From the cell containing the given text, extract its center point as [X, Y] coordinate. 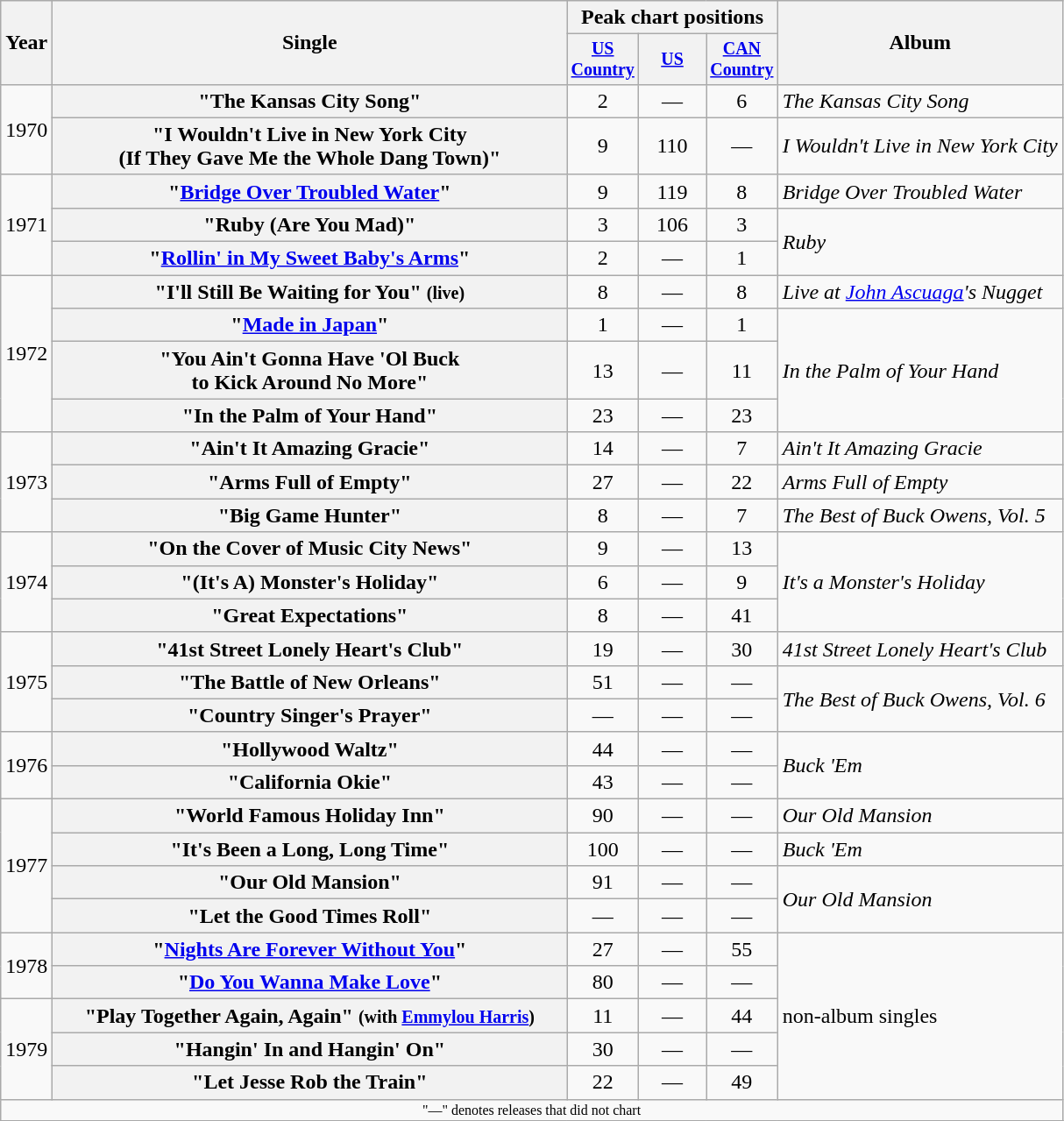
119 [673, 191]
"In the Palm of Your Hand" [310, 415]
The Best of Buck Owens, Vol. 5 [920, 515]
"Play Together Again, Again" (with Emmylou Harris) [310, 1016]
"Bridge Over Troubled Water" [310, 191]
"Do You Wanna Make Love" [310, 983]
CAN Country [742, 60]
"The Kansas City Song" [310, 101]
"Ruby (Are You Mad)" [310, 224]
non-album singles [920, 1016]
Year [26, 43]
49 [742, 1082]
43 [603, 782]
19 [603, 649]
"You Ain't Gonna Have 'Ol Buckto Kick Around No More" [310, 370]
Album [920, 43]
1974 [26, 582]
"I'll Still Be Waiting for You" (live) [310, 292]
1970 [26, 130]
55 [742, 949]
41 [742, 615]
1972 [26, 354]
Ain't It Amazing Gracie [920, 449]
"Let the Good Times Roll" [310, 916]
"Made in Japan" [310, 325]
"The Battle of New Orleans" [310, 682]
100 [603, 849]
It's a Monster's Holiday [920, 582]
The Best of Buck Owens, Vol. 6 [920, 699]
"—" denotes releases that did not chart [532, 1110]
Arms Full of Empty [920, 482]
1976 [26, 765]
Bridge Over Troubled Water [920, 191]
Peak chart positions [672, 18]
"(It's A) Monster's Holiday" [310, 582]
1978 [26, 966]
1979 [26, 1049]
"On the Cover of Music City News" [310, 549]
1977 [26, 866]
"Ain't It Amazing Gracie" [310, 449]
"Our Old Mansion" [310, 883]
110 [673, 145]
Single [310, 43]
1975 [26, 682]
The Kansas City Song [920, 101]
"Hollywood Waltz" [310, 749]
"California Okie" [310, 782]
Live at John Ascuaga's Nugget [920, 292]
"Country Singer's Prayer" [310, 715]
In the Palm of Your Hand [920, 370]
90 [603, 816]
1971 [26, 224]
I Wouldn't Live in New York City [920, 145]
"Nights Are Forever Without You" [310, 949]
"Hangin' In and Hangin' On" [310, 1049]
14 [603, 449]
"Big Game Hunter" [310, 515]
41st Street Lonely Heart's Club [920, 649]
"Rollin' in My Sweet Baby's Arms" [310, 259]
"41st Street Lonely Heart's Club" [310, 649]
"World Famous Holiday Inn" [310, 816]
1973 [26, 482]
"Arms Full of Empty" [310, 482]
106 [673, 224]
91 [603, 883]
51 [603, 682]
Ruby [920, 241]
"It's Been a Long, Long Time" [310, 849]
US [673, 60]
"I Wouldn't Live in New York City(If They Gave Me the Whole Dang Town)" [310, 145]
"Let Jesse Rob the Train" [310, 1082]
US Country [603, 60]
80 [603, 983]
"Great Expectations" [310, 615]
